Determine the (x, y) coordinate at the center of the cell enclosing the given text.  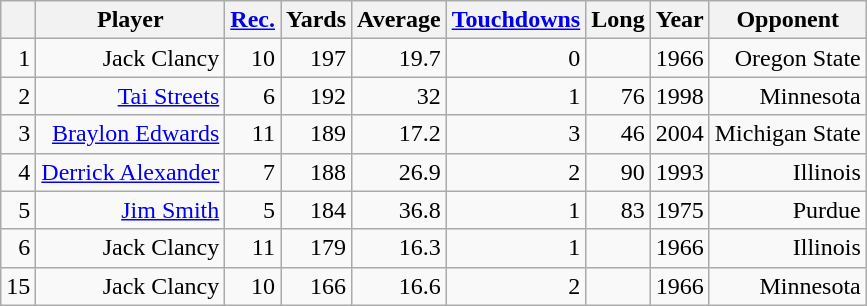
4 (18, 172)
16.6 (400, 286)
Rec. (253, 20)
Long (618, 20)
83 (618, 210)
Derrick Alexander (130, 172)
192 (316, 96)
46 (618, 134)
1975 (680, 210)
166 (316, 286)
0 (516, 58)
189 (316, 134)
17.2 (400, 134)
Jim Smith (130, 210)
26.9 (400, 172)
184 (316, 210)
1993 (680, 172)
Michigan State (788, 134)
76 (618, 96)
Oregon State (788, 58)
Average (400, 20)
Touchdowns (516, 20)
Year (680, 20)
7 (253, 172)
188 (316, 172)
1998 (680, 96)
90 (618, 172)
2004 (680, 134)
Player (130, 20)
19.7 (400, 58)
36.8 (400, 210)
15 (18, 286)
Braylon Edwards (130, 134)
Yards (316, 20)
Opponent (788, 20)
Tai Streets (130, 96)
Purdue (788, 210)
179 (316, 248)
32 (400, 96)
197 (316, 58)
16.3 (400, 248)
